Output the (X, Y) coordinate of the center of the cell containing the given text.  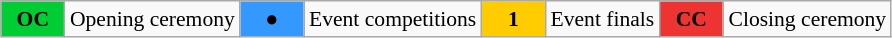
CC (691, 19)
Opening ceremony (152, 19)
Event finals (602, 19)
Closing ceremony (807, 19)
● (272, 19)
1 (513, 19)
OC (33, 19)
Event competitions (392, 19)
